Output the [X, Y] coordinate of the center of the cell containing the given text.  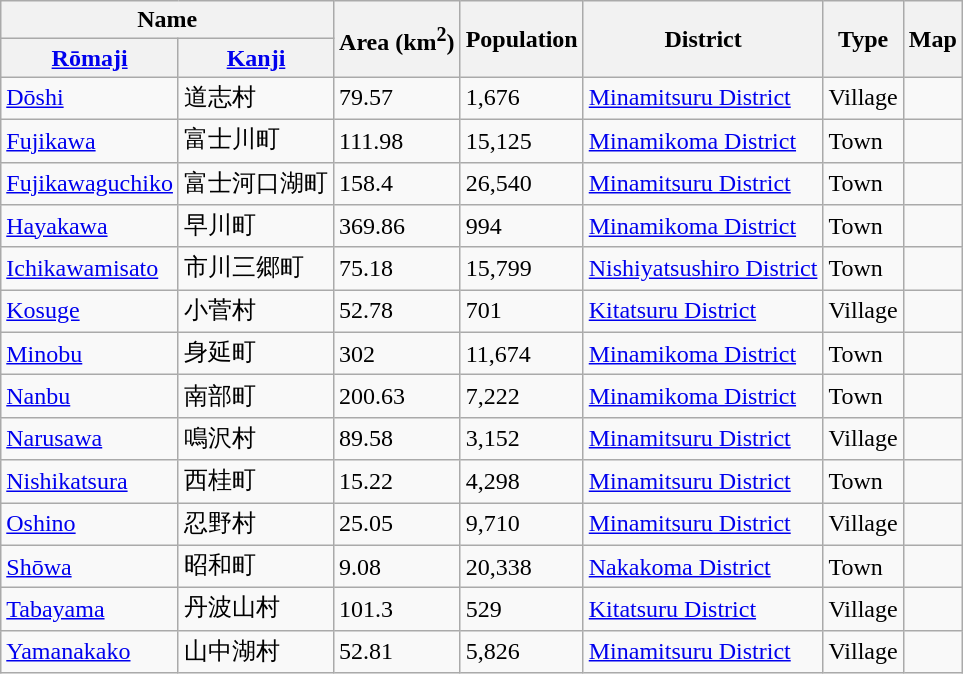
15.22 [398, 482]
昭和町 [256, 566]
Map [932, 39]
9,710 [522, 524]
158.4 [398, 184]
Kosuge [90, 312]
Shōwa [90, 566]
Rōmaji [90, 58]
369.86 [398, 226]
11,674 [522, 354]
7,222 [522, 396]
Kanji [256, 58]
Yamanakako [90, 652]
15,799 [522, 268]
丹波山村 [256, 610]
Ichikawamisato [90, 268]
忍野村 [256, 524]
Type [863, 39]
Nakakoma District [703, 566]
3,152 [522, 438]
101.3 [398, 610]
富士河口湖町 [256, 184]
9.08 [398, 566]
Name [168, 20]
Dōshi [90, 98]
26,540 [522, 184]
富士川町 [256, 140]
529 [522, 610]
Oshino [90, 524]
市川三郷町 [256, 268]
Hayakawa [90, 226]
西桂町 [256, 482]
5,826 [522, 652]
111.98 [398, 140]
鳴沢村 [256, 438]
701 [522, 312]
89.58 [398, 438]
南部町 [256, 396]
Nishikatsura [90, 482]
15,125 [522, 140]
Fujikawa [90, 140]
Narusawa [90, 438]
道志村 [256, 98]
1,676 [522, 98]
25.05 [398, 524]
302 [398, 354]
4,298 [522, 482]
Minobu [90, 354]
20,338 [522, 566]
Tabayama [90, 610]
山中湖村 [256, 652]
75.18 [398, 268]
Area (km2) [398, 39]
52.78 [398, 312]
District [703, 39]
Nanbu [90, 396]
Fujikawaguchiko [90, 184]
994 [522, 226]
早川町 [256, 226]
200.63 [398, 396]
Nishiyatsushiro District [703, 268]
79.57 [398, 98]
身延町 [256, 354]
Population [522, 39]
52.81 [398, 652]
小菅村 [256, 312]
